Determine the (x, y) coordinate at the center of the cell enclosing the given text.  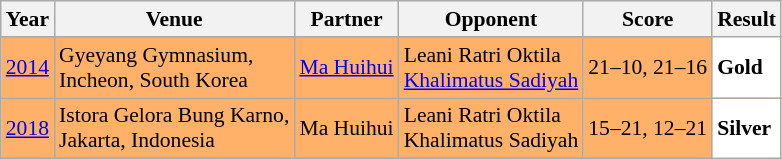
21–10, 21–16 (648, 68)
Score (648, 19)
2014 (28, 68)
Venue (174, 19)
Result (746, 19)
Year (28, 19)
Partner (346, 19)
Silver (746, 128)
Istora Gelora Bung Karno,Jakarta, Indonesia (174, 128)
2018 (28, 128)
Opponent (492, 19)
Gyeyang Gymnasium,Incheon, South Korea (174, 68)
Gold (746, 68)
15–21, 12–21 (648, 128)
